Pinpoint the cell where the given text exists, returning its (X, Y) midpoint coordinate. 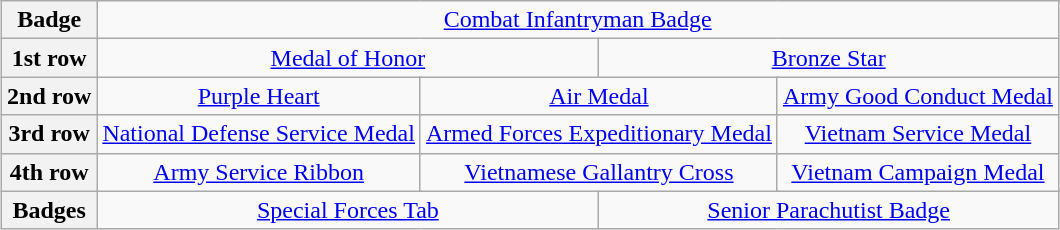
Purple Heart (259, 96)
4th row (50, 172)
Vietnamese Gallantry Cross (598, 172)
2nd row (50, 96)
Vietnam Campaign Medal (918, 172)
Special Forces Tab (348, 210)
Senior Parachutist Badge (829, 210)
Combat Infantryman Badge (578, 20)
Badge (50, 20)
National Defense Service Medal (259, 134)
1st row (50, 58)
Army Service Ribbon (259, 172)
3rd row (50, 134)
Vietnam Service Medal (918, 134)
Badges (50, 210)
Bronze Star (829, 58)
Air Medal (598, 96)
Army Good Conduct Medal (918, 96)
Armed Forces Expeditionary Medal (598, 134)
Medal of Honor (348, 58)
